Capture the cell that displays the provided text and extract its (X, Y) central coordinate. 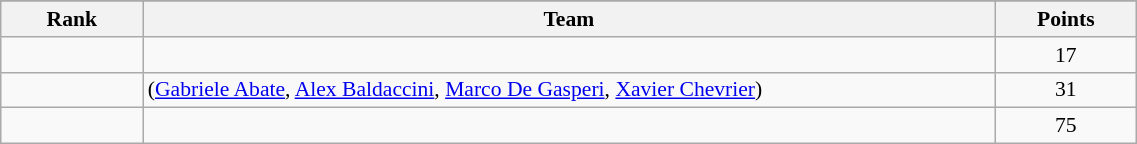
75 (1066, 126)
Rank (72, 19)
Team (569, 19)
17 (1066, 55)
(Gabriele Abate, Alex Baldaccini, Marco De Gasperi, Xavier Chevrier) (569, 90)
Points (1066, 19)
31 (1066, 90)
